Locate the cell with the specified text and output its [x, y] center coordinate. 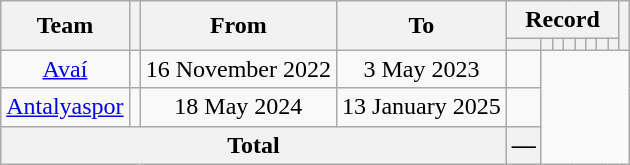
3 May 2023 [422, 69]
Avaí [65, 69]
To [422, 26]
Total [254, 145]
16 November 2022 [238, 69]
From [238, 26]
13 January 2025 [422, 107]
18 May 2024 [238, 107]
Record [562, 20]
Team [65, 26]
Antalyaspor [65, 107]
— [524, 145]
